Extract the [x, y] coordinate from the center of the cell holding the provided text.  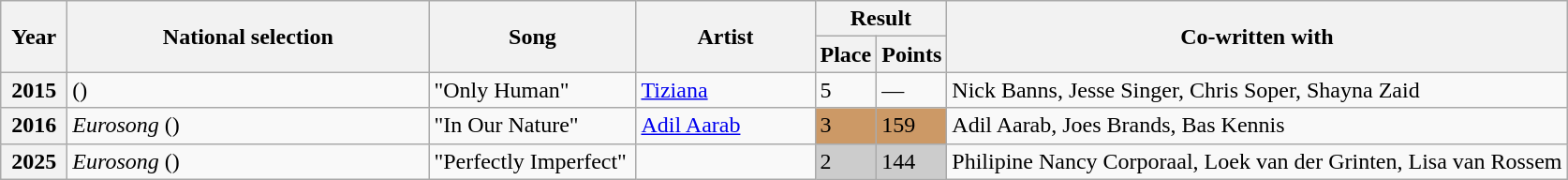
5 [846, 90]
2025 [34, 161]
Tiziana [725, 90]
Year [34, 37]
"Only Human" [532, 90]
Result [880, 19]
2016 [34, 126]
() [248, 90]
2 [846, 161]
Nick Banns, Jesse Singer, Chris Soper, Shayna Zaid [1257, 90]
159 [912, 126]
Philipine Nancy Corporaal, Loek van der Grinten, Lisa van Rossem [1257, 161]
3 [846, 126]
144 [912, 161]
Adil Aarab, Joes Brands, Bas Kennis [1257, 126]
2015 [34, 90]
Co-written with [1257, 37]
"In Our Nature" [532, 126]
Adil Aarab [725, 126]
— [912, 90]
Song [532, 37]
National selection [248, 37]
"Perfectly Imperfect" [532, 161]
Place [846, 54]
Artist [725, 37]
Points [912, 54]
